Identify which cell holds the provided text, then report its (x, y) central coordinate. 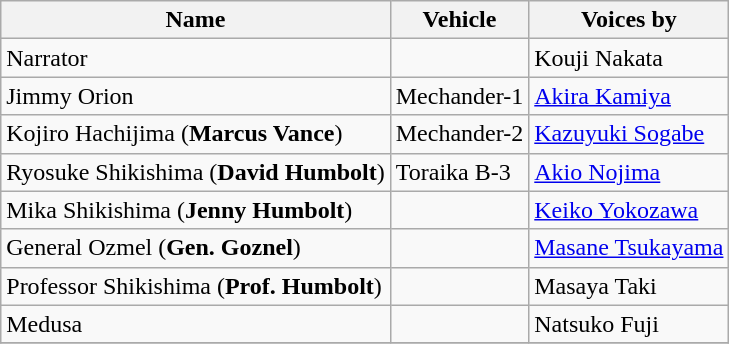
Mika Shikishima (Jenny Humbolt) (196, 210)
Mechander-1 (460, 96)
General Ozmel (Gen. Goznel) (196, 248)
Vehicle (460, 20)
Voices by (629, 20)
Mechander-2 (460, 134)
Toraika B-3 (460, 172)
Akira Kamiya (629, 96)
Narrator (196, 58)
Professor Shikishima (Prof. Humbolt) (196, 286)
Akio Nojima (629, 172)
Masane Tsukayama (629, 248)
Natsuko Fuji (629, 324)
Medusa (196, 324)
Kazuyuki Sogabe (629, 134)
Kojiro Hachijima (Marcus Vance) (196, 134)
Ryosuke Shikishima (David Humbolt) (196, 172)
Keiko Yokozawa (629, 210)
Masaya Taki (629, 286)
Kouji Nakata (629, 58)
Jimmy Orion (196, 96)
Name (196, 20)
